From the cell containing the given text, extract its center point as (x, y) coordinate. 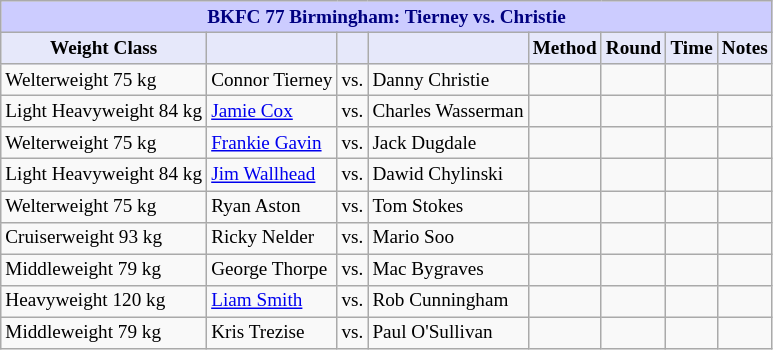
Mario Soo (448, 238)
Mac Bygraves (448, 270)
Rob Cunningham (448, 301)
Jack Dugdale (448, 143)
Connor Tierney (272, 80)
Ryan Aston (272, 206)
Round (634, 48)
Cruiserweight 93 kg (104, 238)
Paul O'Sullivan (448, 333)
Notes (744, 48)
Kris Trezise (272, 333)
Dawid Chylinski (448, 175)
Time (692, 48)
George Thorpe (272, 270)
Ricky Nelder (272, 238)
Liam Smith (272, 301)
Jamie Cox (272, 111)
Jim Wallhead (272, 175)
BKFC 77 Birmingham: Tierney vs. Christie (387, 17)
Danny Christie (448, 80)
Heavyweight 120 kg (104, 301)
Tom Stokes (448, 206)
Charles Wasserman (448, 111)
Frankie Gavin (272, 143)
Weight Class (104, 48)
Method (564, 48)
